Capture the cell that displays the provided text and extract its [x, y] central coordinate. 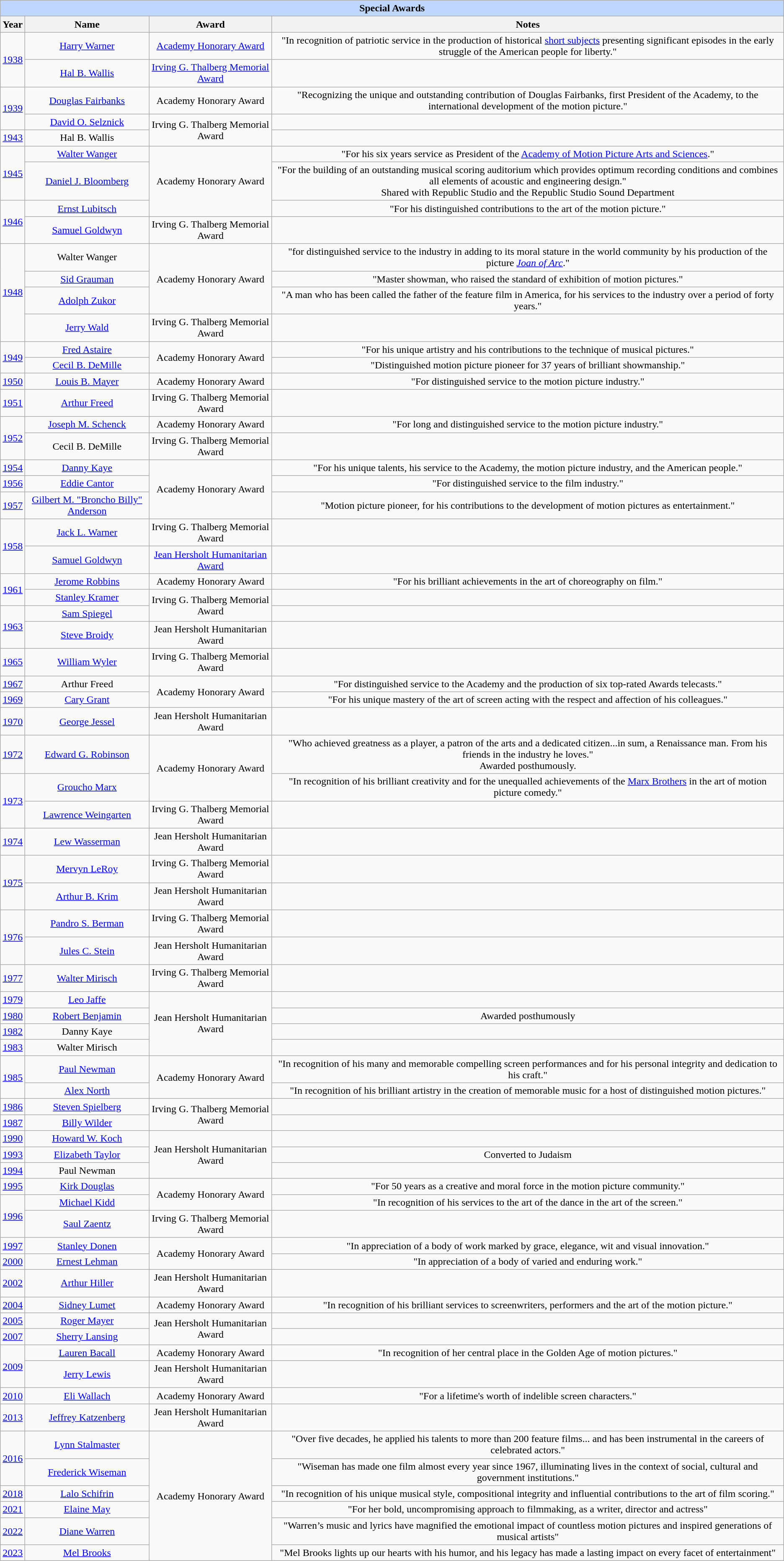
"In appreciation of a body of work marked by grace, elegance, wit and visual innovation." [528, 1245]
Lynn Stalmaster [87, 1445]
"In recognition of his brilliant services to screenwriters, performers and the art of the motion picture." [528, 1305]
Name [87, 24]
2009 [13, 1366]
"Mel Brooks lights up our hearts with his humor, and his legacy has made a lasting impact on every facet of entertainment" [528, 1553]
1967 [13, 684]
Arthur Hiller [87, 1283]
2023 [13, 1553]
Harry Warner [87, 46]
"Over five decades, he applied his talents to more than 200 feature films... and has been instrumental in the careers of celebrated actors." [528, 1445]
1954 [13, 468]
1977 [13, 978]
1949 [13, 357]
1980 [13, 1015]
Year [13, 24]
"For his brilliant achievements in the art of choreography on film." [528, 581]
Steven Spielberg [87, 1107]
Sid Grauman [87, 279]
Alex North [87, 1091]
1986 [13, 1107]
2013 [13, 1417]
1996 [13, 1216]
1952 [13, 438]
Converted to Judaism [528, 1155]
1961 [13, 589]
1983 [13, 1048]
"Warren’s music and lyrics have magnified the emotional impact of countless motion pictures and inspired generations of musical artists" [528, 1531]
Lew Wasserman [87, 841]
Fred Astaire [87, 349]
Groucho Marx [87, 787]
Kirk Douglas [87, 1186]
Jeffrey Katzenberg [87, 1417]
"Master showman, who raised the standard of exhibition of motion pictures." [528, 279]
Notes [528, 24]
Mel Brooks [87, 1553]
"Distinguished motion picture pioneer for 37 years of brilliant showmanship." [528, 365]
"In recognition of his brilliant creativity and for the unequalled achievements of the Marx Brothers in the art of motion picture comedy." [528, 787]
1982 [13, 1032]
Sam Spiegel [87, 613]
"For long and distinguished service to the motion picture industry." [528, 425]
1957 [13, 505]
Douglas Fairbanks [87, 101]
Lalo Schifrin [87, 1494]
Joseph M. Schenck [87, 425]
Leo Jaffe [87, 999]
1963 [13, 627]
"In recognition of her central place in the Golden Age of motion pictures." [528, 1353]
1969 [13, 700]
1995 [13, 1186]
Eddie Cantor [87, 484]
2002 [13, 1283]
1975 [13, 883]
Steve Broidy [87, 635]
Award [210, 24]
Sidney Lumet [87, 1305]
1946 [13, 222]
Ernst Lubitsch [87, 208]
"for distinguished service to the industry in adding to its moral stature in the world community by his production of the picture Joan of Arc." [528, 257]
"For his unique artistry and his contributions to the technique of musical pictures." [528, 349]
Awarded posthumously [528, 1015]
2005 [13, 1321]
1994 [13, 1170]
Lawrence Weingarten [87, 815]
"In recognition of his brilliant artistry in the creation of memorable music for a host of distinguished motion pictures." [528, 1091]
Saul Zaentz [87, 1224]
Roger Mayer [87, 1321]
2000 [13, 1261]
2022 [13, 1531]
"For his distinguished contributions to the art of the motion picture." [528, 208]
1979 [13, 999]
Frederick Wiseman [87, 1472]
Billy Wilder [87, 1123]
"For her bold, uncompromising approach to filmmaking, as a writer, director and actress" [528, 1509]
1948 [13, 293]
Ernest Lehman [87, 1261]
1974 [13, 841]
David O. Selznick [87, 122]
Jerry Lewis [87, 1375]
1970 [13, 722]
2004 [13, 1305]
2021 [13, 1509]
"Motion picture pioneer, for his contributions to the development of motion pictures as entertainment." [528, 505]
1951 [13, 403]
Sherry Lansing [87, 1337]
Adolph Zukor [87, 301]
1943 [13, 138]
Daniel J. Bloomberg [87, 181]
Jack L. Warner [87, 532]
1973 [13, 801]
1985 [13, 1077]
Jerome Robbins [87, 581]
"For his unique mastery of the art of screen acting with the respect and affection of his colleagues." [528, 700]
"For distinguished service to the Academy and the production of six top-rated Awards telecasts." [528, 684]
"A man who has been called the father of the feature film in America, for his services to the industry over a period of forty years." [528, 301]
"For 50 years as a creative and moral force in the motion picture community." [528, 1186]
George Jessel [87, 722]
"For a lifetime's worth of indelible screen characters." [528, 1396]
1958 [13, 546]
Jules C. Stein [87, 950]
2018 [13, 1494]
Cary Grant [87, 700]
1972 [13, 754]
Stanley Kramer [87, 597]
1993 [13, 1155]
Robert Benjamin [87, 1015]
"In recognition of his unique musical style, compositional integrity and influential contributions to the art of film scoring." [528, 1494]
Louis B. Mayer [87, 381]
2010 [13, 1396]
Mervyn LeRoy [87, 869]
Lauren Bacall [87, 1353]
1987 [13, 1123]
"For his unique talents, his service to the Academy, the motion picture industry, and the American people." [528, 468]
"Wiseman has made one film almost every year since 1967, illuminating lives in the context of social, cultural and government institutions." [528, 1472]
1945 [13, 173]
"For his six years service as President of the Academy of Motion Picture Arts and Sciences." [528, 154]
2007 [13, 1337]
"In recognition of his many and memorable compelling screen performances and for his personal integrity and dedication to his craft." [528, 1069]
"In recognition of his services to the art of the dance in the art of the screen." [528, 1202]
2016 [13, 1458]
1976 [13, 937]
Michael Kidd [87, 1202]
"For distinguished service to the film industry." [528, 484]
1956 [13, 484]
Special Awards [392, 8]
Howard W. Koch [87, 1139]
1939 [13, 108]
Edward G. Robinson [87, 754]
Diane Warren [87, 1531]
Arthur B. Krim [87, 896]
1965 [13, 662]
1997 [13, 1245]
Pandro S. Berman [87, 924]
Eli Wallach [87, 1396]
1990 [13, 1139]
Jerry Wald [87, 328]
1950 [13, 381]
Elizabeth Taylor [87, 1155]
"In appreciation of a body of varied and enduring work." [528, 1261]
"For distinguished service to the motion picture industry." [528, 381]
Gilbert M. "Broncho Billy" Anderson [87, 505]
Stanley Donen [87, 1245]
1938 [13, 60]
Elaine May [87, 1509]
William Wyler [87, 662]
